From the cell containing the given text, extract its center point as (X, Y) coordinate. 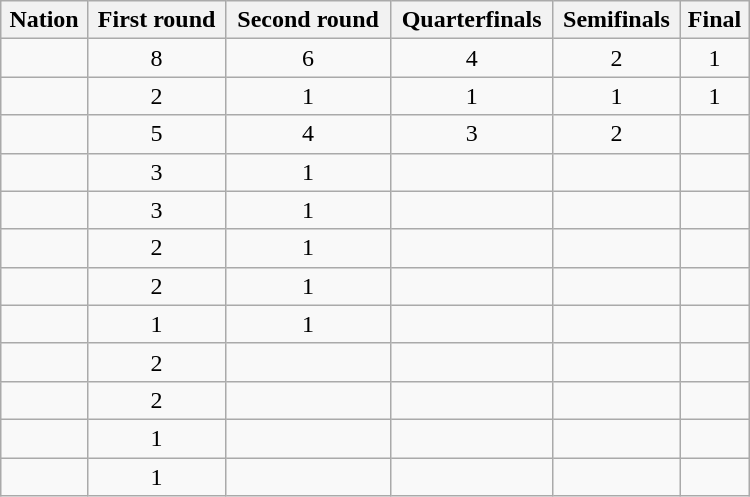
Second round (308, 20)
6 (308, 58)
Semifinals (616, 20)
Final (714, 20)
Quarterfinals (472, 20)
5 (156, 134)
Nation (44, 20)
First round (156, 20)
8 (156, 58)
